Return the (X, Y) coordinate for the center point of the cell that contains the specified text.  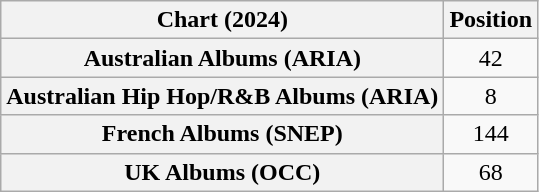
Position (491, 20)
8 (491, 96)
144 (491, 134)
Chart (2024) (222, 20)
68 (491, 172)
UK Albums (OCC) (222, 172)
42 (491, 58)
Australian Hip Hop/R&B Albums (ARIA) (222, 96)
Australian Albums (ARIA) (222, 58)
French Albums (SNEP) (222, 134)
